Detect which cell encompasses the target text, then output its [X, Y] center coordinate. 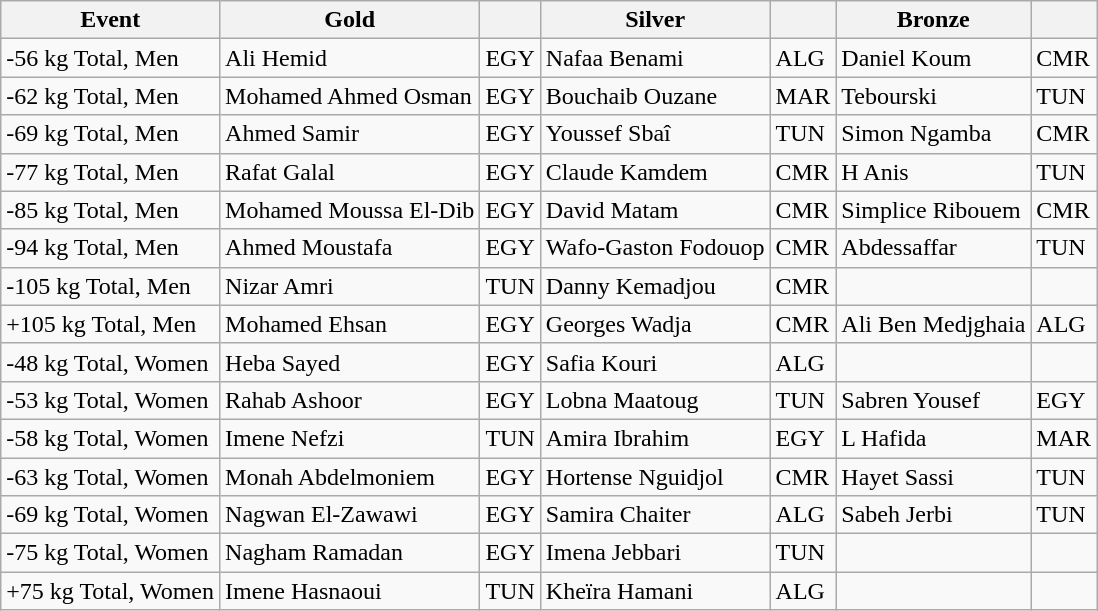
L Hafida [934, 438]
Nagham Ramadan [350, 553]
Rafat Galal [350, 172]
-94 kg Total, Men [110, 248]
Mohamed Ehsan [350, 324]
Nizar Amri [350, 286]
-63 kg Total, Women [110, 477]
Lobna Maatoug [655, 400]
Wafo-Gaston Fodouop [655, 248]
Mohamed Ahmed Osman [350, 96]
Ahmed Moustafa [350, 248]
Hortense Nguidjol [655, 477]
-75 kg Total, Women [110, 553]
Nagwan El-Zawawi [350, 515]
H Anis [934, 172]
-69 kg Total, Men [110, 134]
-105 kg Total, Men [110, 286]
Ali Ben Medjghaia [934, 324]
Danny Kemadjou [655, 286]
Imena Jebbari [655, 553]
Tebourski [934, 96]
Sabeh Jerbi [934, 515]
Samira Chaiter [655, 515]
Simplice Ribouem [934, 210]
+105 kg Total, Men [110, 324]
-85 kg Total, Men [110, 210]
-48 kg Total, Women [110, 362]
Gold [350, 20]
-77 kg Total, Men [110, 172]
Imene Hasnaoui [350, 591]
+75 kg Total, Women [110, 591]
Event [110, 20]
Heba Sayed [350, 362]
Amira Ibrahim [655, 438]
Rahab Ashoor [350, 400]
Safia Kouri [655, 362]
Silver [655, 20]
Claude Kamdem [655, 172]
Georges Wadja [655, 324]
Kheïra Hamani [655, 591]
Ahmed Samir [350, 134]
Sabren Yousef [934, 400]
Bronze [934, 20]
Abdessaffar [934, 248]
-58 kg Total, Women [110, 438]
Youssef Sbaî [655, 134]
David Matam [655, 210]
Hayet Sassi [934, 477]
Monah Abdelmoniem [350, 477]
Daniel Koum [934, 58]
Mohamed Moussa El-Dib [350, 210]
-53 kg Total, Women [110, 400]
-56 kg Total, Men [110, 58]
Ali Hemid [350, 58]
-69 kg Total, Women [110, 515]
-62 kg Total, Men [110, 96]
Imene Nefzi [350, 438]
Simon Ngamba [934, 134]
Nafaa Benami [655, 58]
Bouchaib Ouzane [655, 96]
